Provide the (X, Y) coordinate of the cell's center where the given text is located.  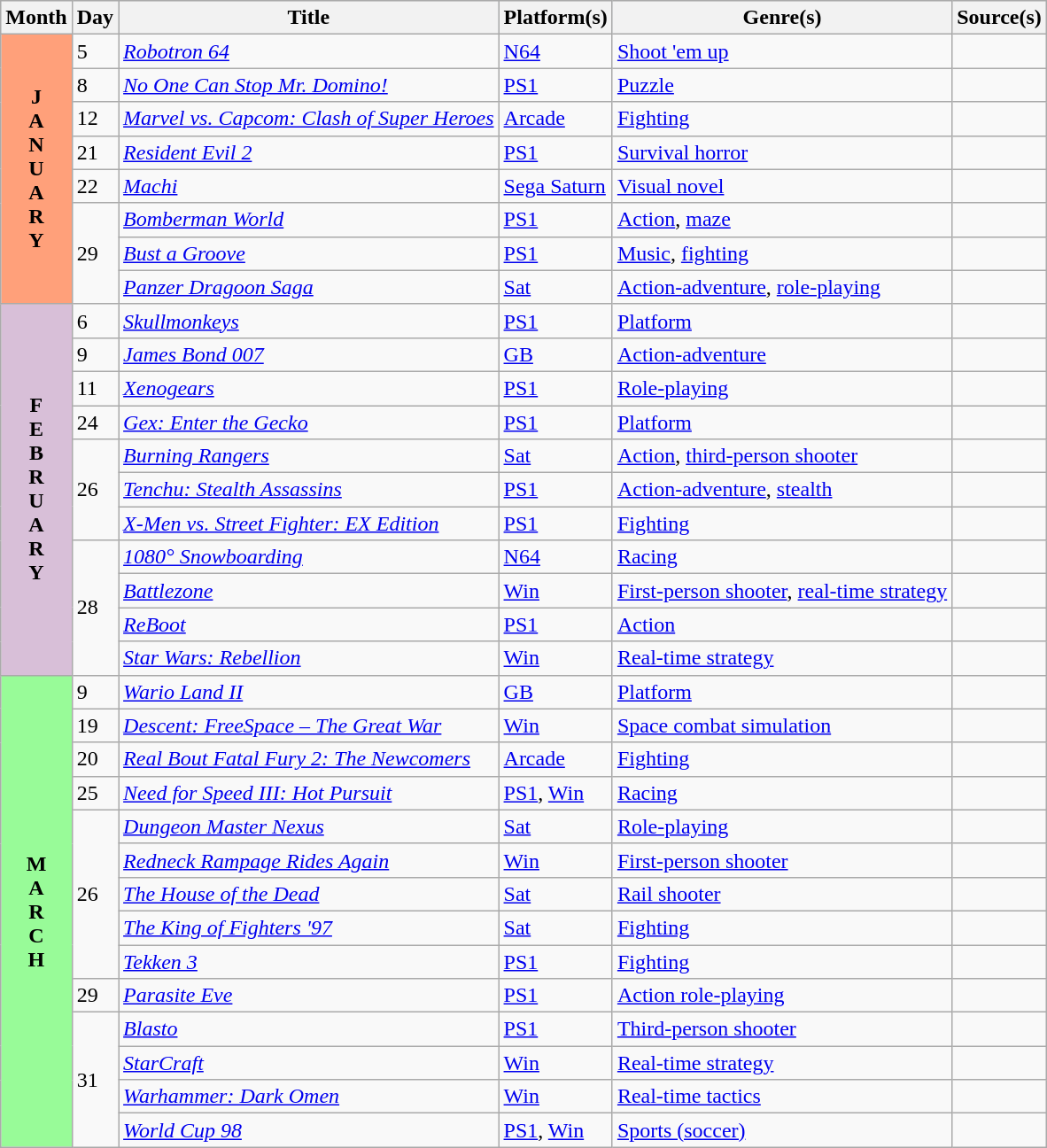
First-person shooter (781, 860)
The House of the Dead (308, 894)
Warhammer: Dark Omen (308, 1097)
21 (95, 152)
Xenogears (308, 388)
19 (95, 725)
31 (95, 1080)
11 (95, 388)
Action, third-person shooter (781, 456)
Platform(s) (555, 18)
Action-adventure (781, 354)
Robotron 64 (308, 51)
Genre(s) (781, 18)
Resident Evil 2 (308, 152)
Burning Rangers (308, 456)
Gex: Enter the Gecko (308, 423)
Wario Land II (308, 692)
James Bond 007 (308, 354)
Real-time tactics (781, 1097)
Bomberman World (308, 220)
Sega Saturn (555, 186)
24 (95, 423)
Rail shooter (781, 894)
28 (95, 608)
Tenchu: Stealth Assassins (308, 490)
Redneck Rampage Rides Again (308, 860)
Need for Speed III: Hot Pursuit (308, 793)
Battlezone (308, 591)
25 (95, 793)
Action-adventure, role-playing (781, 287)
StarCraft (308, 1063)
Blasto (308, 1029)
Real Bout Fatal Fury 2: The Newcomers (308, 759)
Action role-playing (781, 996)
8 (95, 85)
Sports (soccer) (781, 1130)
The King of Fighters '97 (308, 927)
Parasite Eve (308, 996)
Puzzle (781, 85)
Visual novel (781, 186)
1080° Snowboarding (308, 557)
FEBRUARY (36, 489)
Music, fighting (781, 253)
Source(s) (999, 18)
Skullmonkeys (308, 321)
5 (95, 51)
Action, maze (781, 220)
6 (95, 321)
22 (95, 186)
ReBoot (308, 624)
Descent: FreeSpace – The Great War (308, 725)
Bust a Groove (308, 253)
Third-person shooter (781, 1029)
Dungeon Master Nexus (308, 826)
Survival horror (781, 152)
World Cup 98 (308, 1130)
Marvel vs. Capcom: Clash of Super Heroes (308, 119)
Star Wars: Rebellion (308, 658)
Title (308, 18)
JANUARY (36, 169)
Space combat simulation (781, 725)
20 (95, 759)
Action (781, 624)
Shoot 'em up (781, 51)
Action-adventure, stealth (781, 490)
Day (95, 18)
No One Can Stop Mr. Domino! (308, 85)
X-Men vs. Street Fighter: EX Edition (308, 524)
Panzer Dragoon Saga (308, 287)
12 (95, 119)
Machi (308, 186)
Tekken 3 (308, 961)
MARCH (36, 911)
Month (36, 18)
First-person shooter, real-time strategy (781, 591)
